Extract the [X, Y] coordinate from the center of the cell holding the provided text.  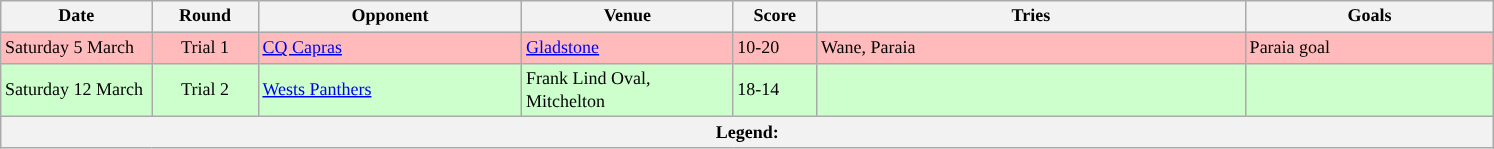
Trial 1 [205, 48]
Venue [628, 16]
Legend: [748, 132]
Date [76, 16]
Paraia goal [1370, 48]
Wane, Paraia [1032, 48]
10-20 [775, 48]
Trial 2 [205, 90]
Goals [1370, 16]
Gladstone [628, 48]
Round [205, 16]
Frank Lind Oval, Mitchelton [628, 90]
Wests Panthers [390, 90]
Opponent [390, 16]
Saturday 5 March [76, 48]
Saturday 12 March [76, 90]
CQ Capras [390, 48]
Score [775, 16]
18-14 [775, 90]
Tries [1032, 16]
